Output the [X, Y] coordinate of the center of the cell containing the given text.  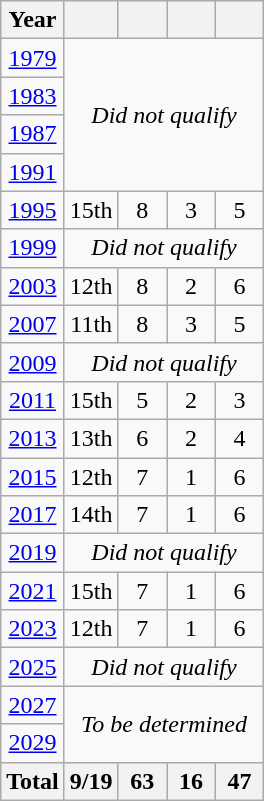
63 [142, 781]
1999 [33, 248]
1987 [33, 134]
4 [240, 438]
14th [91, 515]
Year [33, 20]
2021 [33, 591]
2007 [33, 324]
2015 [33, 477]
2003 [33, 286]
2009 [33, 362]
1979 [33, 58]
1991 [33, 172]
Total [33, 781]
2019 [33, 553]
47 [240, 781]
1983 [33, 96]
16 [192, 781]
13th [91, 438]
9/19 [91, 781]
2013 [33, 438]
To be determined [164, 724]
2025 [33, 667]
1995 [33, 210]
2023 [33, 629]
2011 [33, 400]
11th [91, 324]
2017 [33, 515]
2029 [33, 743]
2027 [33, 705]
